Search for the cell housing the specified text and yield its (x, y) center coordinate. 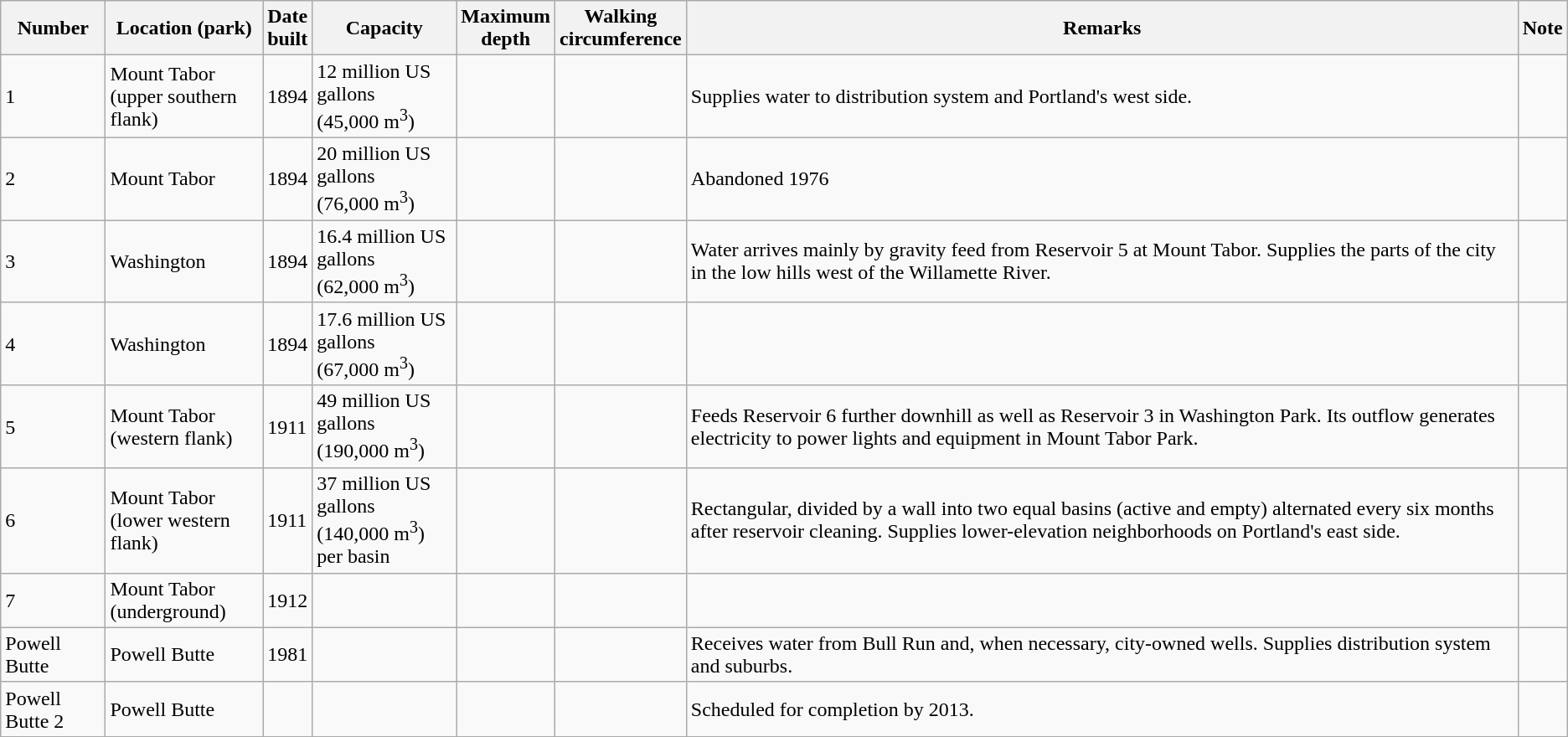
6 (54, 521)
20 million US gallons(76,000 m3) (384, 179)
7 (54, 600)
16.4 million US gallons(62,000 m3) (384, 261)
2 (54, 179)
Mount Tabor (western flank) (184, 427)
Walking circumference (622, 28)
1981 (288, 655)
Maximum depth (506, 28)
17.6 million US gallons(67,000 m3) (384, 343)
3 (54, 261)
1 (54, 97)
Location (park) (184, 28)
Remarks (1102, 28)
Powell Butte 2 (54, 709)
Scheduled for completion by 2013. (1102, 709)
Supplies water to distribution system and Portland's west side. (1102, 97)
Datebuilt (288, 28)
Mount Tabor(upper southern flank) (184, 97)
Receives water from Bull Run and, when necessary, city-owned wells. Supplies distribution system and suburbs. (1102, 655)
Mount Tabor (184, 179)
4 (54, 343)
49 million US gallons(190,000 m3) (384, 427)
37 million US gallons(140,000 m3)per basin (384, 521)
Number (54, 28)
Water arrives mainly by gravity feed from Reservoir 5 at Mount Tabor. Supplies the parts of the city in the low hills west of the Willamette River. (1102, 261)
Abandoned 1976 (1102, 179)
Mount Tabor (lower western flank) (184, 521)
Capacity (384, 28)
Note (1543, 28)
1912 (288, 600)
12 million US gallons (45,000 m3) (384, 97)
5 (54, 427)
Mount Tabor(underground) (184, 600)
